Return the (x, y) coordinate for the center point of the cell that contains the specified text.  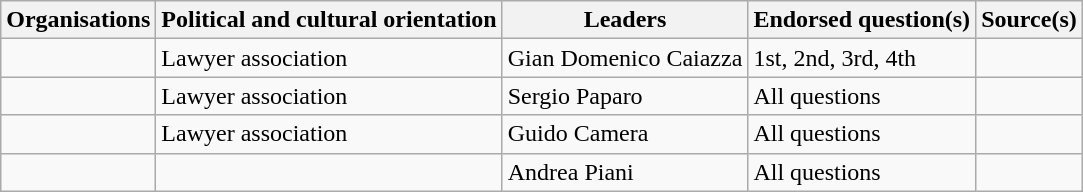
Political and cultural orientation (329, 20)
Guido Camera (625, 134)
Gian Domenico Caiazza (625, 58)
1st, 2nd, 3rd, 4th (862, 58)
Sergio Paparo (625, 96)
Andrea Piani (625, 172)
Endorsed question(s) (862, 20)
Source(s) (1030, 20)
Organisations (78, 20)
Leaders (625, 20)
